Return the [x, y] coordinate for the center point of the cell that contains the specified text.  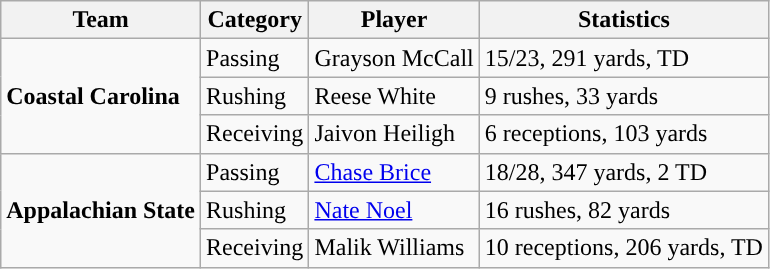
15/23, 291 yards, TD [624, 58]
Jaivon Heiligh [394, 134]
9 rushes, 33 yards [624, 96]
Nate Noel [394, 210]
6 receptions, 103 yards [624, 134]
Malik Williams [394, 248]
Category [255, 20]
Appalachian State [101, 210]
Coastal Carolina [101, 96]
Grayson McCall [394, 58]
10 receptions, 206 yards, TD [624, 248]
16 rushes, 82 yards [624, 210]
18/28, 347 yards, 2 TD [624, 172]
Chase Brice [394, 172]
Team [101, 20]
Statistics [624, 20]
Reese White [394, 96]
Player [394, 20]
